Extract the [X, Y] coordinate from the center of the cell holding the provided text.  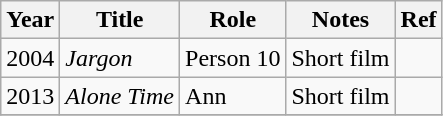
Alone Time [120, 96]
Year [30, 20]
Jargon [120, 58]
Person 10 [233, 58]
Ref [418, 20]
Notes [340, 20]
Ann [233, 96]
2013 [30, 96]
Role [233, 20]
2004 [30, 58]
Title [120, 20]
